Locate the cell with the specified text and output its [X, Y] center coordinate. 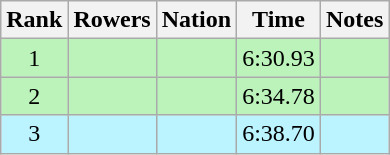
Nation [196, 20]
6:30.93 [279, 58]
3 [34, 134]
1 [34, 58]
6:38.70 [279, 134]
6:34.78 [279, 96]
Notes [354, 20]
Time [279, 20]
2 [34, 96]
Rowers [112, 20]
Rank [34, 20]
